Return (X, Y) of the center of cell containing provided text 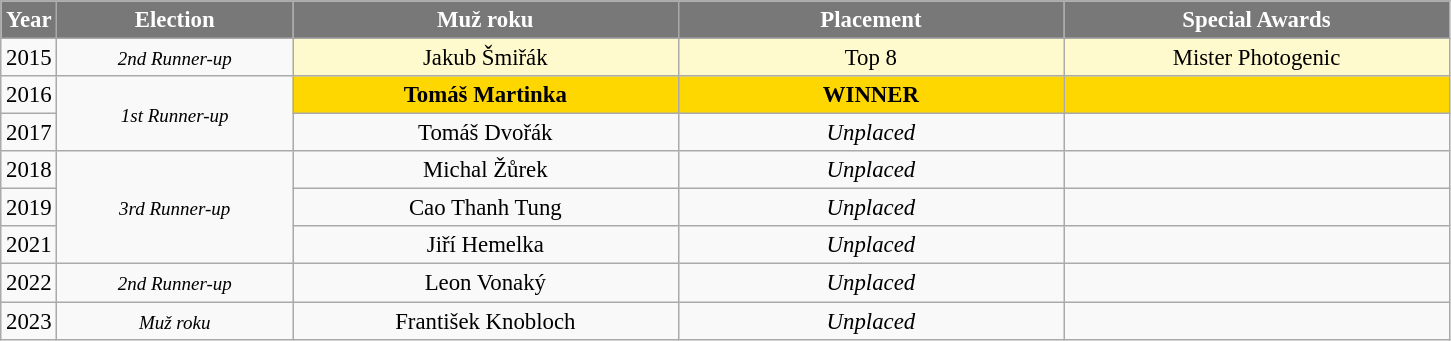
Top 8 (871, 58)
Michal Žůrek (485, 170)
Leon Vonaký (485, 283)
2019 (29, 208)
Jakub Šmiřák (485, 58)
Election (175, 20)
3rd Runner-up (175, 208)
2015 (29, 58)
Tomáš Martinka (485, 95)
Tomáš Dvořák (485, 133)
František Knobloch (485, 321)
2016 (29, 95)
2023 (29, 321)
Mister Photogenic (1257, 58)
Year (29, 20)
Cao Thanh Tung (485, 208)
WINNER (871, 95)
2022 (29, 283)
Jiří Hemelka (485, 245)
2018 (29, 170)
2021 (29, 245)
Special Awards (1257, 20)
1st Runner-up (175, 114)
Placement (871, 20)
2017 (29, 133)
